Provide the (x, y) coordinate of the cell's center where the given text is located.  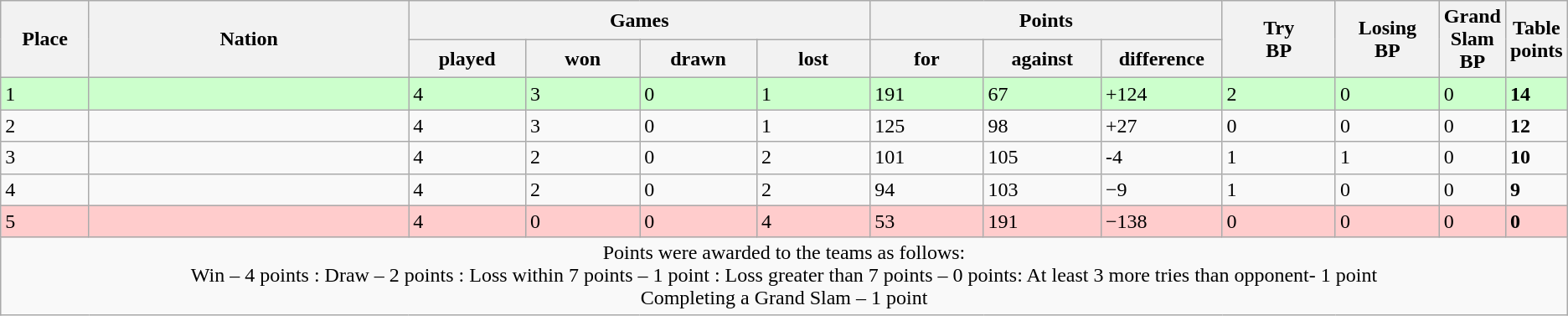
Games (640, 20)
drawn (699, 59)
101 (926, 158)
Tablepoints (1536, 39)
−138 (1161, 221)
98 (1042, 126)
-4 (1161, 158)
lost (812, 59)
played (467, 59)
5 (45, 221)
105 (1042, 158)
against (1042, 59)
12 (1536, 126)
for (926, 59)
14 (1536, 94)
Points (1046, 20)
+124 (1161, 94)
125 (926, 126)
53 (926, 221)
TryBP (1278, 39)
103 (1042, 189)
+27 (1161, 126)
LosingBP (1387, 39)
Place (45, 39)
10 (1536, 158)
Grand SlamBP (1473, 39)
won (583, 59)
Nation (248, 39)
67 (1042, 94)
−9 (1161, 189)
94 (926, 189)
difference (1161, 59)
9 (1536, 189)
